Determine the [X, Y] coordinate at the center of the cell enclosing the given text.  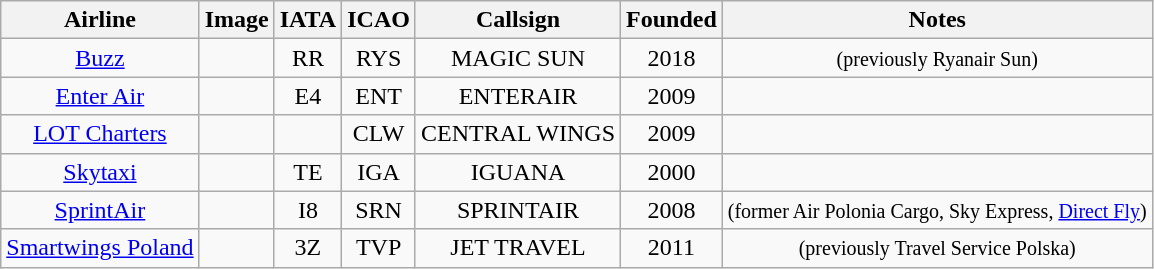
Smartwings Poland [100, 248]
JET TRAVEL [518, 248]
2008 [672, 210]
(previously Travel Service Polska) [937, 248]
Callsign [518, 20]
Founded [672, 20]
LOT Charters [100, 134]
RYS [379, 58]
IATA [308, 20]
Enter Air [100, 96]
Skytaxi [100, 172]
Image [236, 20]
ENTERAIR [518, 96]
ENT [379, 96]
CLW [379, 134]
Notes [937, 20]
Airline [100, 20]
CENTRAL WINGS [518, 134]
TE [308, 172]
I8 [308, 210]
TVP [379, 248]
E4 [308, 96]
Buzz [100, 58]
SPRINTAIR [518, 210]
SprintAir [100, 210]
(former Air Polonia Cargo, Sky Express, Direct Fly) [937, 210]
2011 [672, 248]
3Z [308, 248]
2018 [672, 58]
MAGIC SUN [518, 58]
SRN [379, 210]
ICAO [379, 20]
(previously Ryanair Sun) [937, 58]
IGA [379, 172]
RR [308, 58]
IGUANA [518, 172]
2000 [672, 172]
